Return the [x, y] coordinate for the center point of the cell that contains the specified text.  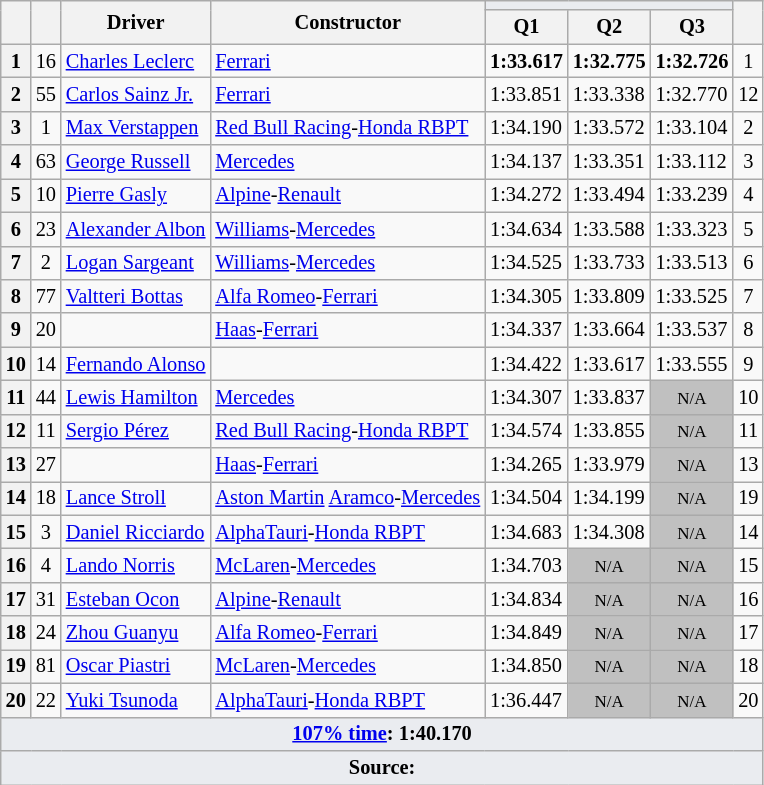
1:32.770 [692, 94]
77 [46, 296]
George Russell [136, 162]
1:34.199 [610, 498]
Pierre Gasly [136, 195]
1:33.588 [610, 229]
1:33.837 [610, 397]
1:33.323 [692, 229]
1:34.849 [526, 633]
Zhou Guanyu [136, 633]
1:33.351 [610, 162]
1:33.733 [610, 263]
Logan Sargeant [136, 263]
1:34.525 [526, 263]
Charles Leclerc [136, 61]
1:34.683 [526, 532]
22 [46, 700]
1:34.504 [526, 498]
1:34.272 [526, 195]
1:34.574 [526, 431]
27 [46, 465]
Q2 [610, 27]
1:33.494 [610, 195]
Sergio Pérez [136, 431]
Driver [136, 22]
44 [46, 397]
Lance Stroll [136, 498]
1:34.307 [526, 397]
1:32.775 [610, 61]
1:32.726 [692, 61]
1:33.338 [610, 94]
1:34.308 [610, 532]
Lando Norris [136, 565]
Max Verstappen [136, 128]
63 [46, 162]
Lewis Hamilton [136, 397]
Q1 [526, 27]
1:33.112 [692, 162]
23 [46, 229]
24 [46, 633]
1:33.809 [610, 296]
Carlos Sainz Jr. [136, 94]
55 [46, 94]
1:33.664 [610, 330]
1:34.337 [526, 330]
1:33.537 [692, 330]
Oscar Piastri [136, 666]
Source: [382, 767]
1:33.239 [692, 195]
81 [46, 666]
1:33.513 [692, 263]
1:33.851 [526, 94]
Valtteri Bottas [136, 296]
1:34.190 [526, 128]
1:34.850 [526, 666]
Constructor [348, 22]
1:33.104 [692, 128]
Daniel Ricciardo [136, 532]
31 [46, 599]
Q3 [692, 27]
1:36.447 [526, 700]
1:33.525 [692, 296]
1:33.572 [610, 128]
1:34.137 [526, 162]
1:34.305 [526, 296]
1:34.634 [526, 229]
Yuki Tsunoda [136, 700]
1:34.422 [526, 364]
1:33.555 [692, 364]
Alexander Albon [136, 229]
Aston Martin Aramco-Mercedes [348, 498]
Fernando Alonso [136, 364]
107% time: 1:40.170 [382, 734]
1:34.703 [526, 565]
1:34.834 [526, 599]
Esteban Ocon [136, 599]
1:34.265 [526, 465]
1:33.979 [610, 465]
1:33.855 [610, 431]
